From the cell containing the given text, extract its center point as (X, Y) coordinate. 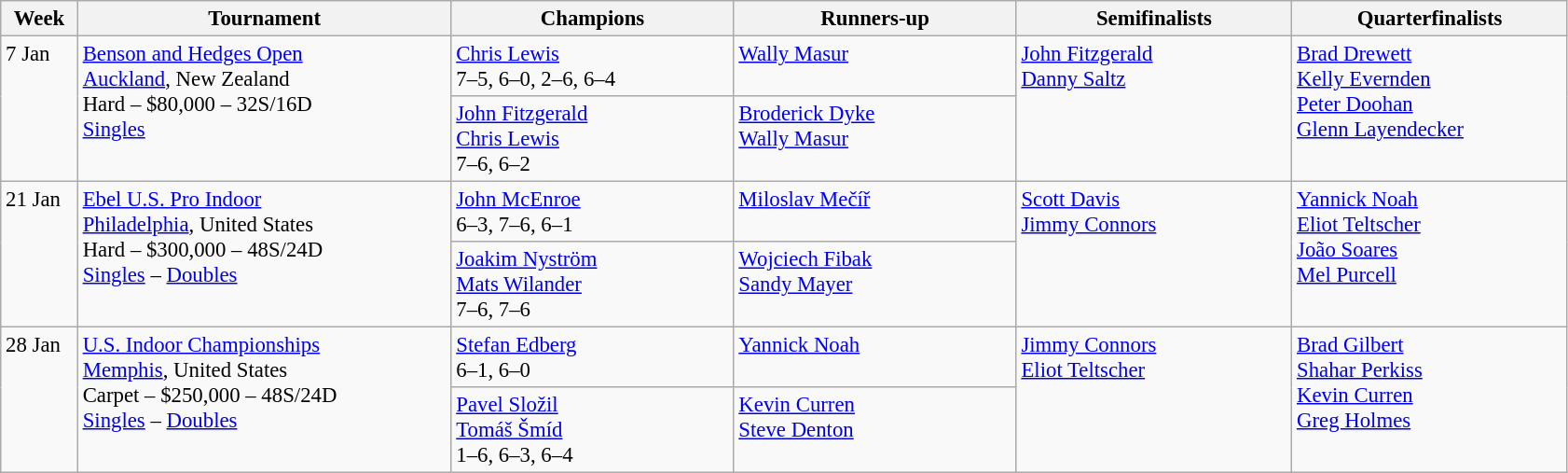
Quarterfinalists (1430, 19)
Stefan Edberg 6–1, 6–0 (593, 358)
Wally Masur (874, 67)
John McEnroe6–3, 7–6, 6–1 (593, 213)
7 Jan (39, 109)
Semifinalists (1154, 19)
Wojciech Fibak Sandy Mayer (874, 285)
Brad Drewett Kelly Evernden Peter Doohan Glenn Layendecker (1430, 109)
U.S. Indoor Championships Memphis, United StatesCarpet – $250,000 – 48S/24D Singles – Doubles (265, 400)
Yannick Noah (874, 358)
John Fitzgerald Chris Lewis7–6, 6–2 (593, 139)
Jimmy Connors Eliot Teltscher (1154, 400)
Ebel U.S. Pro Indoor Philadelphia, United StatesHard – $300,000 – 48S/24DSingles – Doubles (265, 255)
Chris Lewis 7–5, 6–0, 2–6, 6–4 (593, 67)
Week (39, 19)
Champions (593, 19)
John Fitzgerald Danny Saltz (1154, 109)
21 Jan (39, 255)
Benson and Hedges Open Auckland, New Zealand Hard – $80,000 – 32S/16DSingles (265, 109)
Runners-up (874, 19)
Tournament (265, 19)
28 Jan (39, 400)
Joakim Nyström Mats Wilander7–6, 7–6 (593, 285)
Scott Davis Jimmy Connors (1154, 255)
Miloslav Mečíř (874, 213)
Yannick Noah Eliot Teltscher João Soares Mel Purcell (1430, 255)
Brad Gilbert Shahar Perkiss Kevin Curren Greg Holmes (1430, 400)
Broderick Dyke Wally Masur (874, 139)
